Output the (x, y) coordinate of the center of the cell containing the given text.  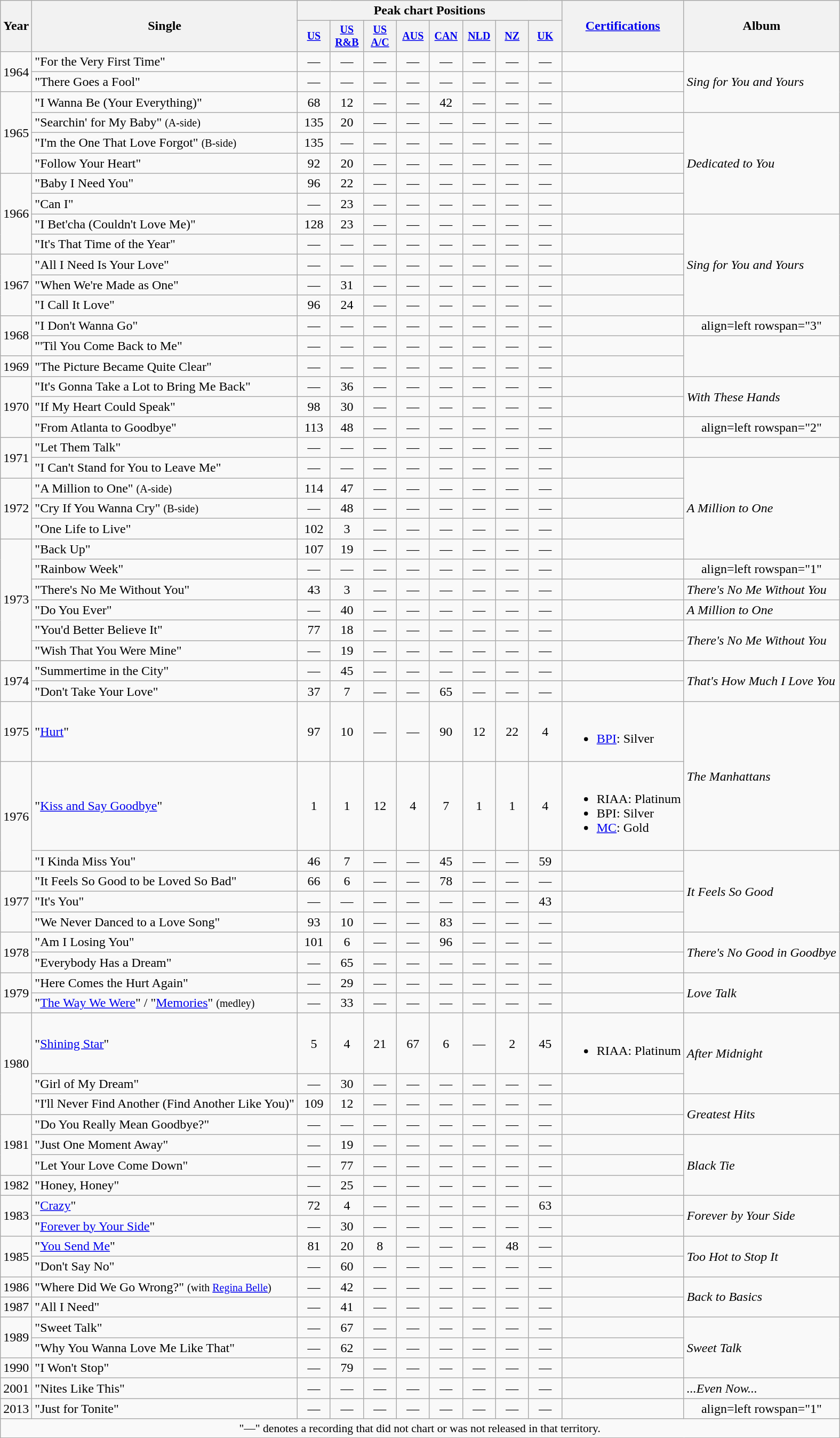
"A Million to One" (A-side) (165, 488)
"All I Need" (165, 1307)
62 (347, 1348)
"It's You" (165, 902)
USA/C (380, 36)
"Don't Say No" (165, 1267)
1968 (16, 336)
109 (314, 1104)
"Searchin' for My Baby" (A-side) (165, 122)
47 (347, 488)
37 (314, 691)
1989 (16, 1338)
"—" denotes a recording that did not chart or was not released in that territory. (420, 1428)
1971 (16, 457)
"Summertime in the City" (165, 671)
That's How Much I Love You (762, 681)
"It Feels So Good to be Loved So Bad" (165, 881)
5 (314, 1044)
1982 (16, 1185)
92 (314, 163)
68 (314, 102)
1969 (16, 366)
NZ (512, 36)
"I Bet'cha (Couldn't Love Me)" (165, 224)
"It's Gonna Take a Lot to Bring Me Back" (165, 386)
Year (16, 26)
"I Call It Love" (165, 305)
"Don't Take Your Love" (165, 691)
"I Wanna Be (Your Everything)" (165, 102)
1978 (16, 952)
41 (347, 1307)
63 (545, 1205)
"You Send Me" (165, 1246)
"Forever by Your Side" (165, 1226)
"Honey, Honey" (165, 1185)
Too Hot to Stop It (762, 1256)
Sweet Talk (762, 1348)
"I Don't Wanna Go" (165, 325)
40 (347, 610)
1973 (16, 600)
With These Hands (762, 396)
18 (347, 630)
"If My Heart Could Speak" (165, 407)
"We Never Danced to a Love Song" (165, 922)
"Can I" (165, 204)
"Girl of My Dream" (165, 1084)
BPI: Silver (623, 731)
"Nites Like This" (165, 1388)
"Am I Losing You" (165, 942)
98 (314, 407)
"When We're Made as One" (165, 285)
1990 (16, 1368)
1975 (16, 731)
There's No Good in Goodbye (762, 952)
102 (314, 529)
"For the Very First Time" (165, 61)
"Do You Ever" (165, 610)
114 (314, 488)
Love Talk (762, 993)
"Hurt" (165, 731)
align=left rowspan="2" (762, 427)
1966 (16, 214)
2001 (16, 1388)
"Where Did We Go Wrong?" (with Regina Belle) (165, 1287)
"All I Need Is Your Love" (165, 265)
"Just One Moment Away" (165, 1145)
UK (545, 36)
66 (314, 881)
1964 (16, 71)
1985 (16, 1256)
1979 (16, 993)
"Cry If You Wanna Cry" (B-side) (165, 509)
"I Won't Stop" (165, 1368)
RIAA: PlatinumBPI: SilverMC: Gold (623, 806)
RIAA: Platinum (623, 1044)
"Here Comes the Hurt Again" (165, 983)
AUS (413, 36)
After Midnight (762, 1053)
1977 (16, 901)
2 (512, 1044)
31 (347, 285)
Black Tie (762, 1165)
"I Kinda Miss You" (165, 861)
"Baby I Need You" (165, 184)
Greatest Hits (762, 1114)
2013 (16, 1409)
72 (314, 1205)
60 (347, 1267)
"Rainbow Week" (165, 569)
83 (446, 922)
90 (446, 731)
"Back Up" (165, 549)
1986 (16, 1287)
1965 (16, 132)
24 (347, 305)
78 (446, 881)
"Do You Really Mean Goodbye?" (165, 1124)
"Crazy" (165, 1205)
1967 (16, 285)
"One Life to Live" (165, 529)
"'Til You Come Back to Me" (165, 346)
"Let Your Love Come Down" (165, 1165)
CAN (446, 36)
"Why You Wanna Love Me Like That" (165, 1348)
25 (347, 1185)
"Just for Tonite" (165, 1409)
128 (314, 224)
USR&B (347, 36)
93 (314, 922)
1976 (16, 816)
Dedicated to You (762, 163)
29 (347, 983)
33 (347, 1003)
US (314, 36)
"Shining Star" (165, 1044)
NLD (479, 36)
1980 (16, 1064)
81 (314, 1246)
...Even Now... (762, 1388)
"The Way We Were" / "Memories" (medley) (165, 1003)
"Sweet Talk" (165, 1328)
Album (762, 26)
"From Atlanta to Goodbye" (165, 427)
"There's No Me Without You" (165, 590)
"Let Them Talk" (165, 447)
107 (314, 549)
1970 (16, 407)
101 (314, 942)
The Manhattans (762, 776)
8 (380, 1246)
1972 (16, 509)
1983 (16, 1215)
It Feels So Good (762, 891)
"Follow Your Heart" (165, 163)
97 (314, 731)
1987 (16, 1307)
36 (347, 386)
"I Can't Stand for You to Leave Me" (165, 468)
"Wish That You Were Mine" (165, 650)
"It's That Time of the Year" (165, 244)
Back to Basics (762, 1297)
"Everybody Has a Dream" (165, 963)
113 (314, 427)
46 (314, 861)
align=left rowspan="3" (762, 325)
Forever by Your Side (762, 1215)
59 (545, 861)
"There Goes a Fool" (165, 82)
Peak chart Positions (429, 11)
Certifications (623, 26)
79 (347, 1368)
1974 (16, 681)
"I'll Never Find Another (Find Another Like You)" (165, 1104)
1981 (16, 1145)
Single (165, 26)
"I'm the One That Love Forgot" (B-side) (165, 143)
"You'd Better Believe It" (165, 630)
21 (380, 1044)
"Kiss and Say Goodbye" (165, 806)
"The Picture Became Quite Clear" (165, 366)
